Determine the (x, y) coordinate at the center of the cell enclosing the given text.  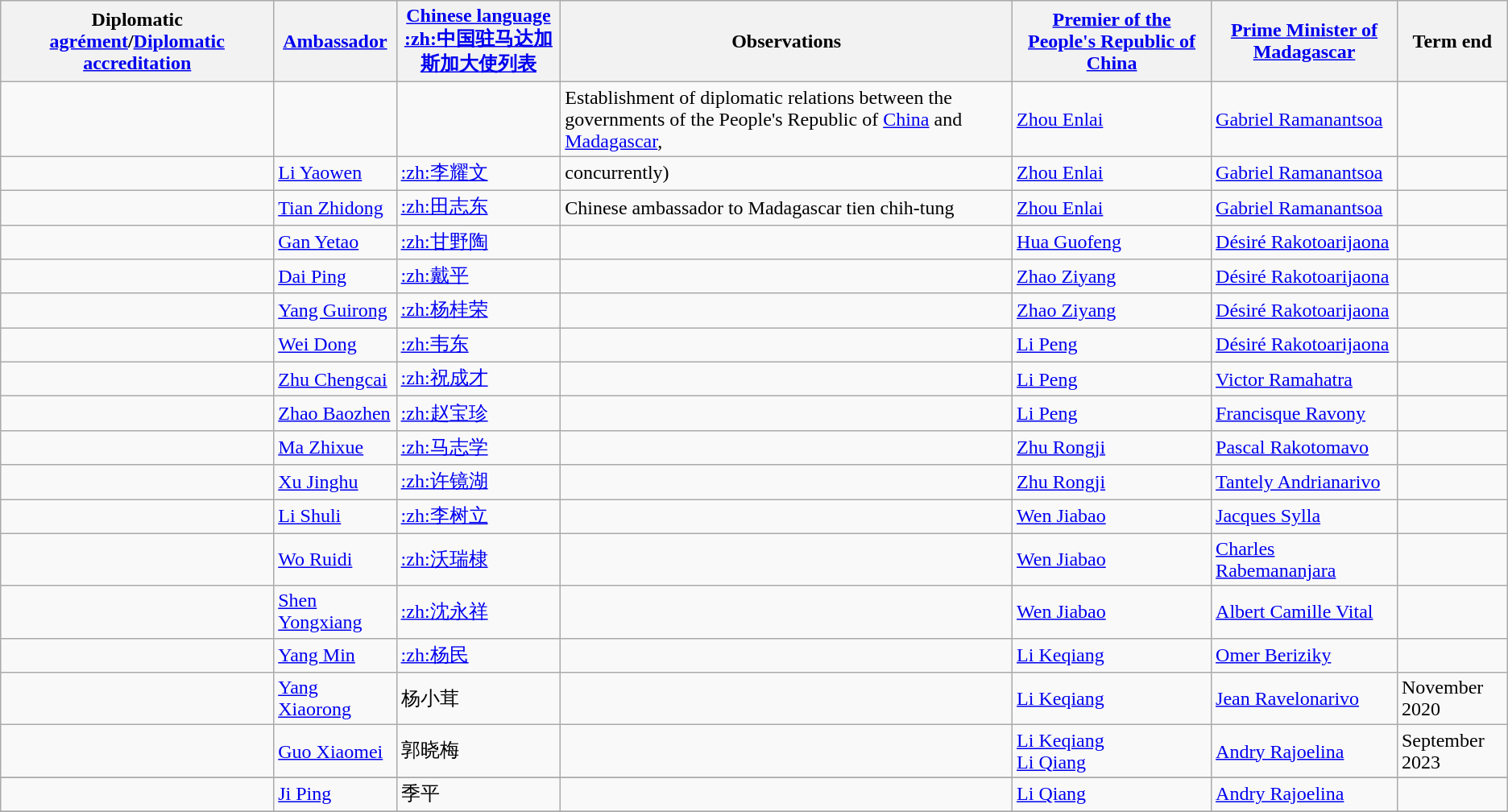
Jacques Sylla (1305, 517)
Wei Dong (335, 345)
:zh:戴平 (478, 277)
Pascal Rakotomavo (1305, 448)
Establishment of diplomatic relations between the governments of the People's Republic of China and Madagascar, (786, 119)
November 2020 (1452, 699)
Hua Guofeng (1112, 242)
郭晓梅 (478, 751)
Premier of the People's Republic of China (1112, 42)
:zh:沃瑞棣 (478, 559)
Tian Zhidong (335, 208)
Albert Camille Vital (1305, 612)
Guo Xiaomei (335, 751)
Ma Zhixue (335, 448)
Xu Jinghu (335, 482)
Chinese ambassador to Madagascar tien chih-tung (786, 208)
Diplomatic agrément/Diplomatic accreditation (137, 42)
Li KeqiangLi Qiang (1112, 751)
Li Shuli (335, 517)
Chinese language:zh:中国驻马达加斯加大使列表 (478, 42)
Observations (786, 42)
Victor Ramahatra (1305, 379)
:zh:李耀文 (478, 174)
Li Yaowen (335, 174)
Ambassador (335, 42)
Dai Ping (335, 277)
Ji Ping (335, 794)
:zh:田志东 (478, 208)
Wo Ruidi (335, 559)
季平 (478, 794)
Yang Min (335, 656)
Prime Minister of Madagascar (1305, 42)
concurrently) (786, 174)
Shen Yongxiang (335, 612)
:zh:杨民 (478, 656)
:zh:甘野陶 (478, 242)
Jean Ravelonarivo (1305, 699)
:zh:许镜湖 (478, 482)
:zh:赵宝珍 (478, 414)
Omer Beriziky (1305, 656)
Zhao Baozhen (335, 414)
:zh:沈永祥 (478, 612)
Charles Rabemananjara (1305, 559)
Term end (1452, 42)
:zh:韦东 (478, 345)
:zh:杨桂荣 (478, 311)
杨小茸 (478, 699)
Tantely Andrianarivo (1305, 482)
Gan Yetao (335, 242)
Francisque Ravony (1305, 414)
September 2023 (1452, 751)
Yang Guirong (335, 311)
Zhu Chengcai (335, 379)
:zh:祝成才 (478, 379)
Yang Xiaorong (335, 699)
:zh:马志学 (478, 448)
:zh:李树立 (478, 517)
Li Qiang (1112, 794)
